Detect which cell encompasses the target text, then output its [X, Y] center coordinate. 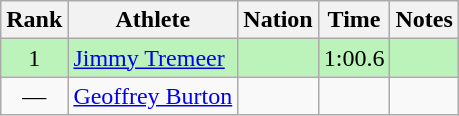
1:00.6 [354, 58]
Geoffrey Burton [153, 96]
— [34, 96]
Time [354, 20]
Notes [424, 20]
Jimmy Tremeer [153, 58]
1 [34, 58]
Nation [278, 20]
Athlete [153, 20]
Rank [34, 20]
